Scan for the cell matching the given text and deliver its [x, y] coordinate at center. 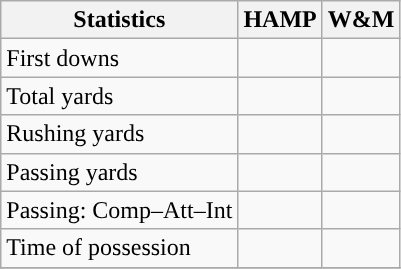
Statistics [120, 20]
Passing yards [120, 172]
Rushing yards [120, 134]
W&M [361, 20]
First downs [120, 58]
Passing: Comp–Att–Int [120, 210]
Time of possession [120, 248]
Total yards [120, 96]
HAMP [280, 20]
